Search for the cell housing the specified text and yield its (X, Y) center coordinate. 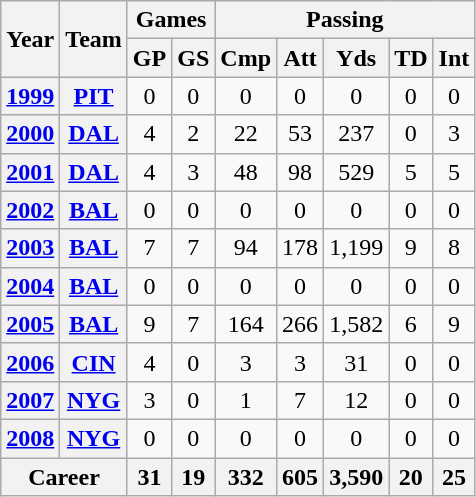
6 (411, 324)
GP (149, 58)
Career (64, 477)
94 (246, 248)
2004 (30, 286)
Games (170, 20)
1,582 (356, 324)
2005 (30, 324)
1,199 (356, 248)
19 (194, 477)
2007 (30, 400)
2002 (30, 210)
Year (30, 39)
GS (194, 58)
164 (246, 324)
Int (454, 58)
2008 (30, 438)
Att (300, 58)
Passing (345, 20)
178 (300, 248)
332 (246, 477)
2003 (30, 248)
2006 (30, 362)
2000 (30, 134)
Yds (356, 58)
TD (411, 58)
3,590 (356, 477)
266 (300, 324)
1 (246, 400)
20 (411, 477)
53 (300, 134)
12 (356, 400)
2001 (30, 172)
48 (246, 172)
529 (356, 172)
237 (356, 134)
Team (94, 39)
1999 (30, 96)
8 (454, 248)
2 (194, 134)
605 (300, 477)
25 (454, 477)
98 (300, 172)
22 (246, 134)
PIT (94, 96)
Cmp (246, 58)
CIN (94, 362)
